Find where the given text appears and provide that cell's center as (X, Y) coordinate. 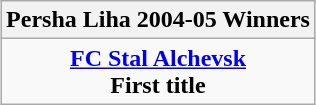
FC Stal AlchevskFirst title (158, 72)
Persha Liha 2004-05 Winners (158, 20)
